Search for the cell housing the specified text and yield its [x, y] center coordinate. 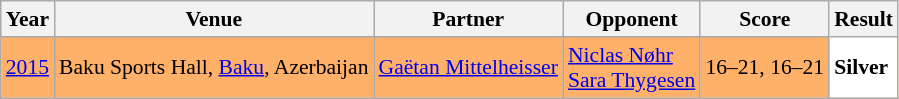
Silver [864, 68]
16–21, 16–21 [764, 68]
Baku Sports Hall, Baku, Azerbaijan [214, 68]
Partner [468, 19]
Niclas Nøhr Sara Thygesen [632, 68]
Year [28, 19]
Gaëtan Mittelheisser [468, 68]
Score [764, 19]
2015 [28, 68]
Opponent [632, 19]
Result [864, 19]
Venue [214, 19]
